Locate the cell with the specified text and output its (X, Y) center coordinate. 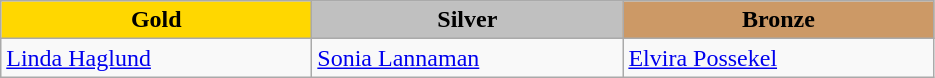
Silver (468, 20)
Elvira Possekel (778, 58)
Gold (156, 20)
Bronze (778, 20)
Linda Haglund (156, 58)
Sonia Lannaman (468, 58)
